Find where the given text appears and provide that cell's center as [x, y] coordinate. 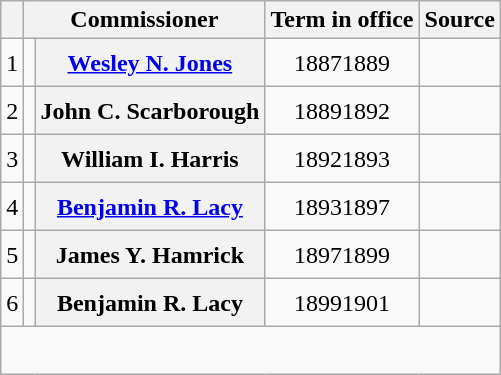
4 [12, 207]
Source [460, 20]
18891892 [342, 111]
Wesley N. Jones [150, 63]
18921893 [342, 159]
18871889 [342, 63]
Term in office [342, 20]
3 [12, 159]
18931897 [342, 207]
William I. Harris [150, 159]
Commissioner [144, 20]
2 [12, 111]
18991901 [342, 303]
James Y. Hamrick [150, 255]
1 [12, 63]
18971899 [342, 255]
5 [12, 255]
John C. Scarborough [150, 111]
6 [12, 303]
